Search for the cell housing the specified text and yield its [x, y] center coordinate. 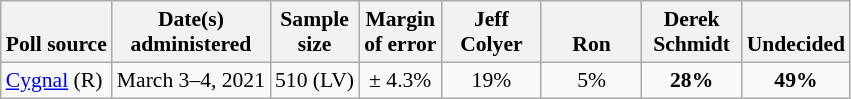
Ron [591, 32]
Date(s)administered [191, 32]
± 4.3% [400, 80]
Samplesize [314, 32]
DerekSchmidt [692, 32]
49% [796, 80]
JeffColyer [491, 32]
510 (LV) [314, 80]
19% [491, 80]
Marginof error [400, 32]
Poll source [56, 32]
28% [692, 80]
5% [591, 80]
Cygnal (R) [56, 80]
March 3–4, 2021 [191, 80]
Undecided [796, 32]
